Pinpoint the cell where the given text exists, returning its (x, y) midpoint coordinate. 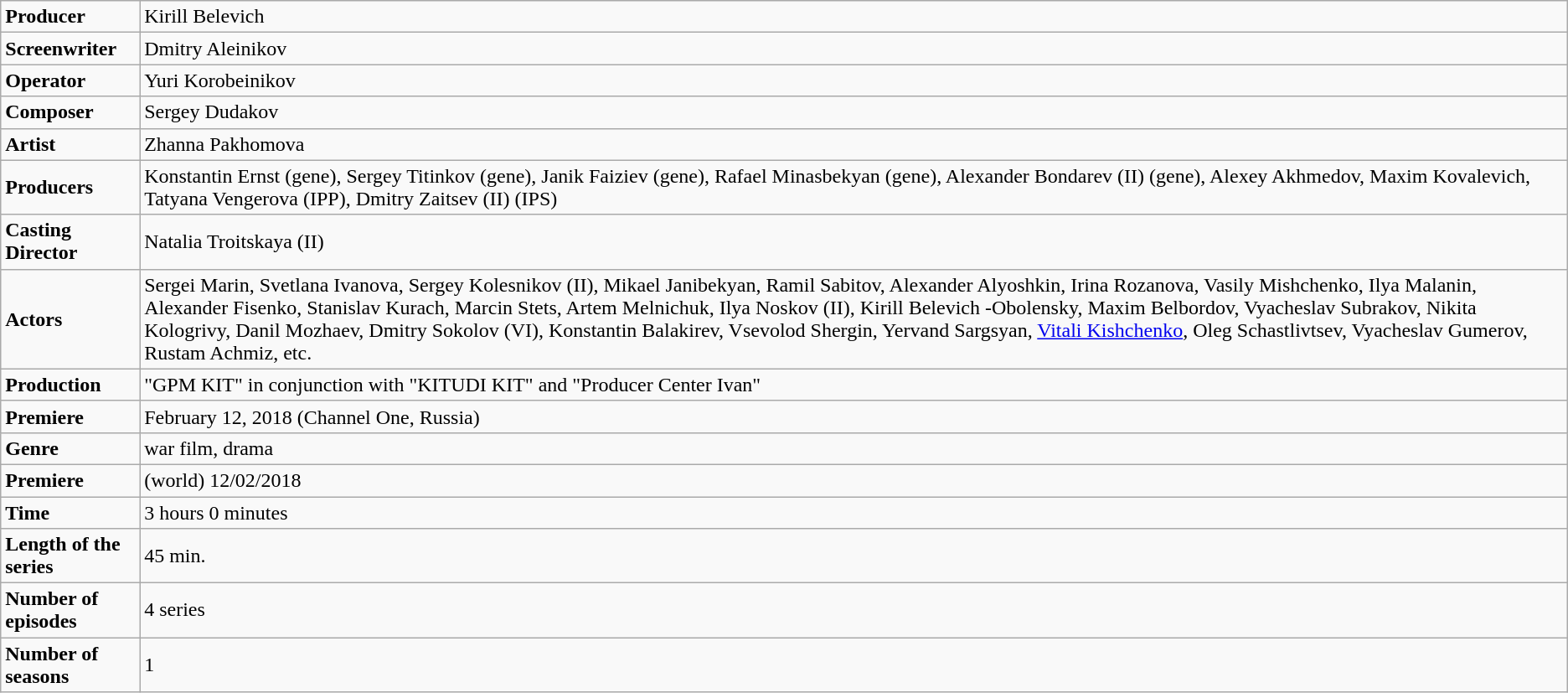
4 series (854, 610)
45 min. (854, 556)
Screenwriter (70, 49)
1 (854, 665)
Composer (70, 112)
Natalia Troitskaya (II) (854, 241)
Producers (70, 188)
Genre (70, 448)
Yuri Korobeinikov (854, 80)
Operator (70, 80)
(world) 12/02/2018 (854, 480)
Time (70, 512)
Number of episodes (70, 610)
Dmitry Aleinikov (854, 49)
Producer (70, 17)
war film, drama (854, 448)
Artist (70, 144)
Length of the series (70, 556)
Sergey Dudakov (854, 112)
"GPM KIT" in conjunction with "KITUDI KIT" and "Producer Center Ivan" (854, 385)
February 12, 2018 (Channel One, Russia) (854, 416)
Number of seasons (70, 665)
Zhanna Pakhomova (854, 144)
Casting Director (70, 241)
3 hours 0 minutes (854, 512)
Actors (70, 318)
Kirill Belevich (854, 17)
Production (70, 385)
